Extract the [X, Y] coordinate from the center of the cell holding the provided text.  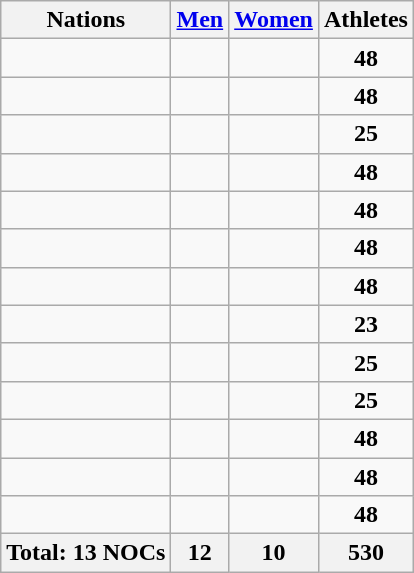
Athletes [366, 20]
10 [274, 553]
Nations [86, 20]
12 [200, 553]
Total: 13 NOCs [86, 553]
Women [274, 20]
23 [366, 324]
Men [200, 20]
530 [366, 553]
